Provide the [x, y] coordinate of the cell's center where the given text is located.  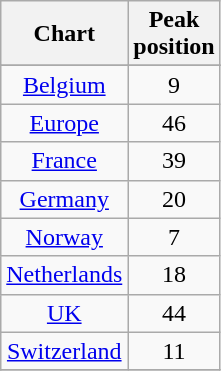
9 [174, 85]
France [64, 161]
UK [64, 313]
Switzerland [64, 351]
20 [174, 199]
44 [174, 313]
39 [174, 161]
Germany [64, 199]
Norway [64, 237]
11 [174, 351]
7 [174, 237]
Chart [64, 34]
Europe [64, 123]
46 [174, 123]
Belgium [64, 85]
Netherlands [64, 275]
Peakposition [174, 34]
18 [174, 275]
